Pinpoint the cell where the given text exists, returning its [X, Y] midpoint coordinate. 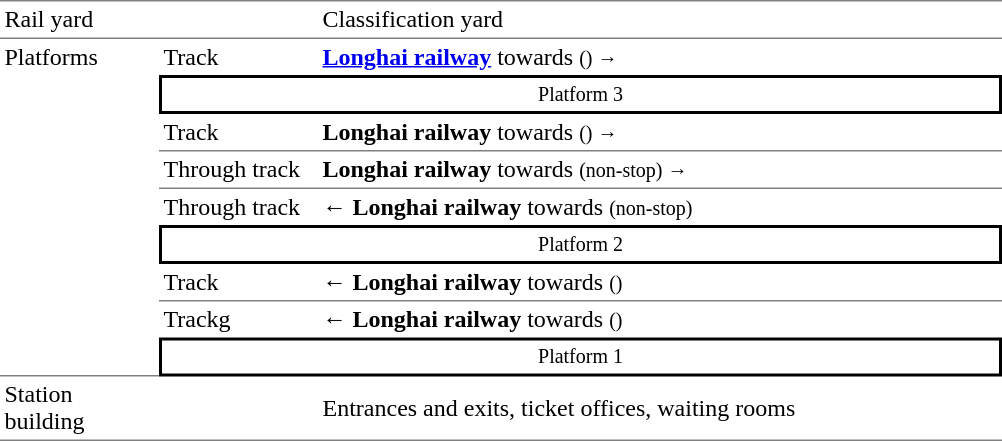
Classification yard [660, 20]
Rail yard [80, 20]
Entrances and exits, ticket offices, waiting rooms [660, 408]
Platforms [80, 208]
Platform 2 [580, 244]
Trackg [238, 320]
Platform 1 [580, 358]
← Longhai railway towards (non-stop) [660, 207]
Longhai railway towards (non-stop) → [660, 171]
Station building [80, 408]
Platform 3 [580, 94]
